Extract the (X, Y) coordinate from the center of the cell holding the provided text.  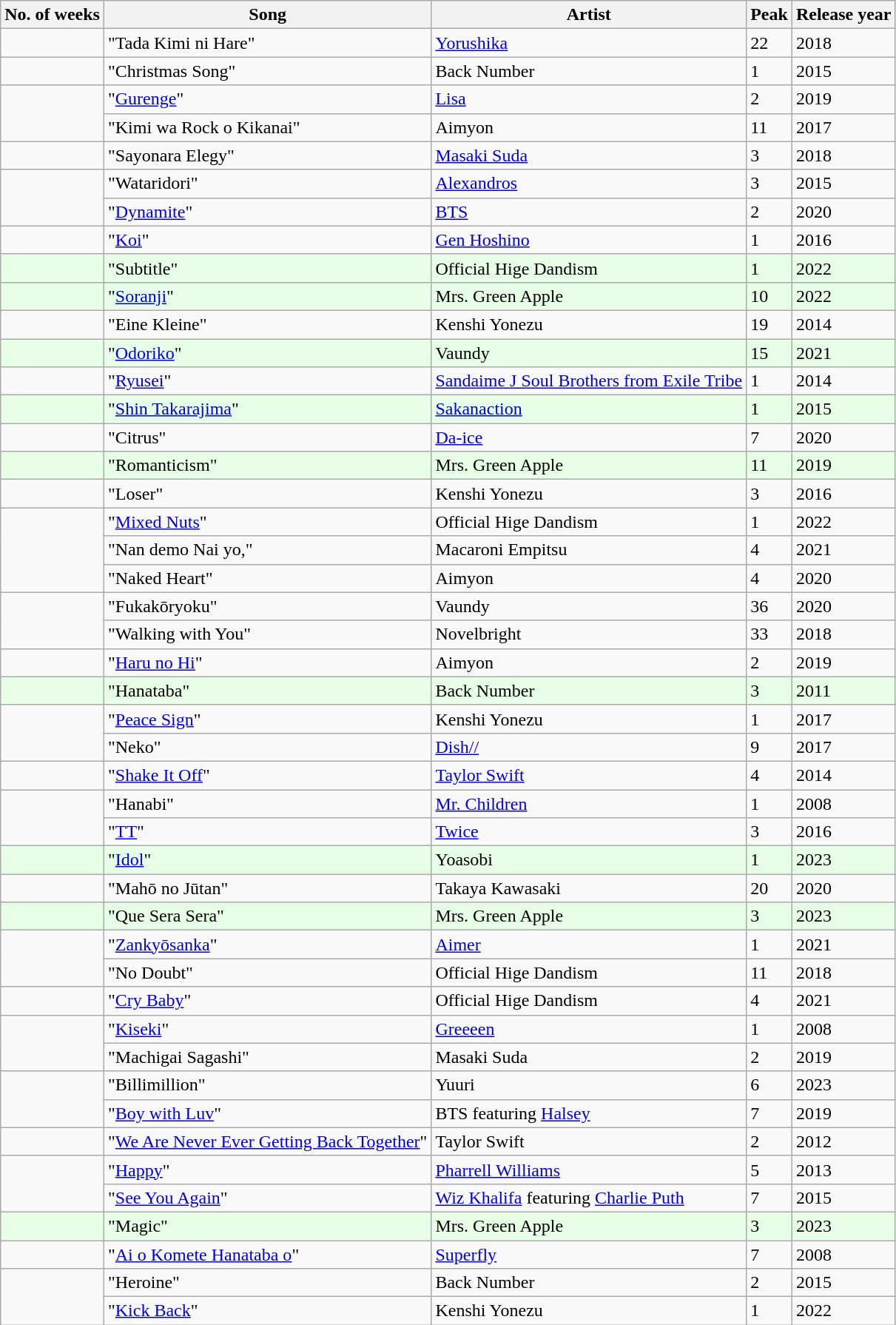
"Tada Kimi ni Hare" (267, 43)
Alexandros (589, 184)
"Billimillion" (267, 1085)
"Kimi wa Rock o Kikanai" (267, 127)
"Kick Back" (267, 1311)
Aimer (589, 945)
"TT" (267, 832)
Macaroni Empitsu (589, 550)
"Cry Baby" (267, 1001)
"Machigai Sagashi" (267, 1057)
"Haru no Hi" (267, 662)
"We Are Never Ever Getting Back Together" (267, 1141)
9 (769, 747)
"Subtitle" (267, 268)
"Shake It Off" (267, 775)
"Que Sera Sera" (267, 916)
Superfly (589, 1255)
5 (769, 1170)
Sakanaction (589, 409)
Lisa (589, 99)
"Idol" (267, 860)
Release year (843, 15)
"Zankyōsanka" (267, 945)
2012 (843, 1141)
"Peace Sign" (267, 719)
"Mahō no Jūtan" (267, 888)
"No Doubt" (267, 973)
Novelbright (589, 634)
2011 (843, 691)
36 (769, 606)
19 (769, 324)
"Gurenge" (267, 99)
"Ryusei" (267, 381)
"Naked Heart" (267, 578)
"Hanataba" (267, 691)
"Sayonara Elegy" (267, 155)
"Eine Kleine" (267, 324)
"Walking with You" (267, 634)
Sandaime J Soul Brothers from Exile Tribe (589, 381)
"Shin Takarajima" (267, 409)
"Loser" (267, 494)
Yorushika (589, 43)
"Heroine" (267, 1283)
"Boy with Luv" (267, 1113)
Dish// (589, 747)
Song (267, 15)
10 (769, 296)
2013 (843, 1170)
"Fukakōryoku" (267, 606)
"Kiseki" (267, 1029)
Twice (589, 832)
BTS (589, 212)
"Magic" (267, 1226)
"Nan demo Nai yo," (267, 550)
Takaya Kawasaki (589, 888)
"Dynamite" (267, 212)
"See You Again" (267, 1198)
Peak (769, 15)
"Neko" (267, 747)
Pharrell Williams (589, 1170)
Yuuri (589, 1085)
"Hanabi" (267, 803)
BTS featuring Halsey (589, 1113)
"Romanticism" (267, 466)
"Mixed Nuts" (267, 522)
"Christmas Song" (267, 71)
Artist (589, 15)
20 (769, 888)
22 (769, 43)
"Happy" (267, 1170)
Da-ice (589, 437)
"Odoriko" (267, 353)
"Citrus" (267, 437)
Yoasobi (589, 860)
"Koi" (267, 240)
Wiz Khalifa featuring Charlie Puth (589, 1198)
"Ai o Komete Hanataba o" (267, 1255)
15 (769, 353)
"Wataridori" (267, 184)
33 (769, 634)
"Soranji" (267, 296)
No. of weeks (53, 15)
Greeeen (589, 1029)
Gen Hoshino (589, 240)
6 (769, 1085)
Mr. Children (589, 803)
